For the text-containing cell, return its midpoint in (X, Y) coordinate format. 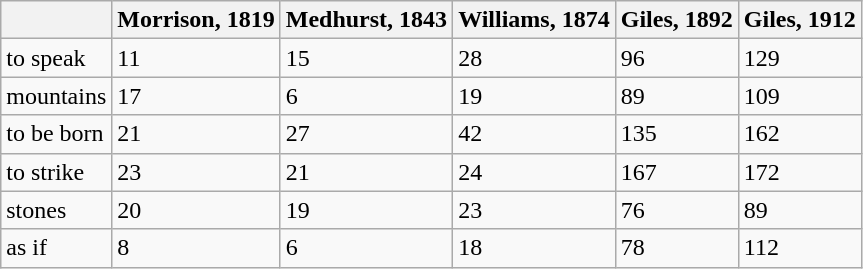
42 (534, 134)
27 (366, 134)
112 (800, 248)
18 (534, 248)
20 (196, 210)
167 (676, 172)
96 (676, 58)
24 (534, 172)
Giles, 1912 (800, 20)
15 (366, 58)
11 (196, 58)
Giles, 1892 (676, 20)
172 (800, 172)
76 (676, 210)
Williams, 1874 (534, 20)
17 (196, 96)
mountains (56, 96)
109 (800, 96)
Medhurst, 1843 (366, 20)
to strike (56, 172)
78 (676, 248)
135 (676, 134)
stones (56, 210)
28 (534, 58)
Morrison, 1819 (196, 20)
to be born (56, 134)
8 (196, 248)
as if (56, 248)
to speak (56, 58)
129 (800, 58)
162 (800, 134)
